Detect which cell encompasses the target text, then output its (X, Y) center coordinate. 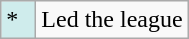
* (18, 20)
Led the league (112, 20)
